Detect which cell encompasses the target text, then output its (x, y) center coordinate. 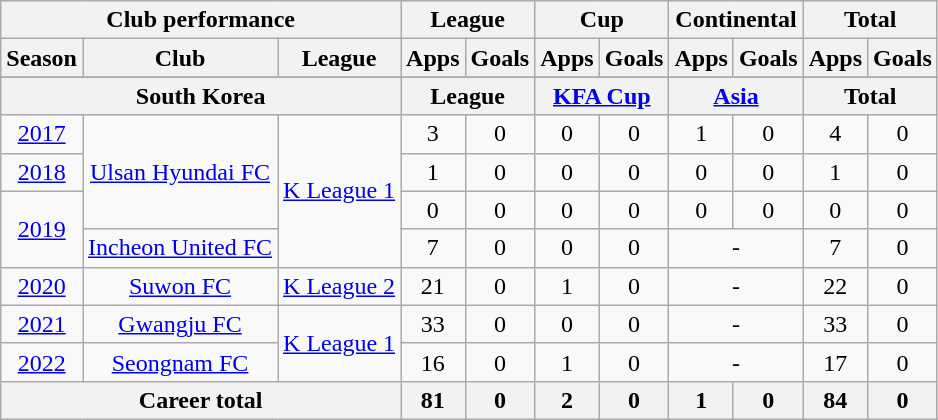
17 (835, 362)
2022 (42, 362)
Continental (736, 20)
South Korea (201, 96)
2020 (42, 286)
81 (433, 400)
Incheon United FC (180, 248)
21 (433, 286)
22 (835, 286)
2 (567, 400)
2019 (42, 229)
Season (42, 58)
4 (835, 134)
Suwon FC (180, 286)
KFA Cup (602, 96)
Club (180, 58)
K League 2 (340, 286)
16 (433, 362)
Club performance (201, 20)
3 (433, 134)
Seongnam FC (180, 362)
Career total (201, 400)
84 (835, 400)
Gwangju FC (180, 324)
Ulsan Hyundai FC (180, 172)
2021 (42, 324)
Cup (602, 20)
Asia (736, 96)
2018 (42, 172)
2017 (42, 134)
